Output the [X, Y] coordinate of the center of the cell containing the given text.  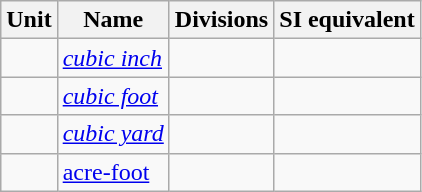
Name [113, 20]
SI equivalent [347, 20]
Divisions [221, 20]
acre-foot [113, 172]
Unit [29, 20]
cubic inch [113, 58]
cubic yard [113, 134]
cubic foot [113, 96]
